Capture the cell that displays the provided text and extract its [x, y] central coordinate. 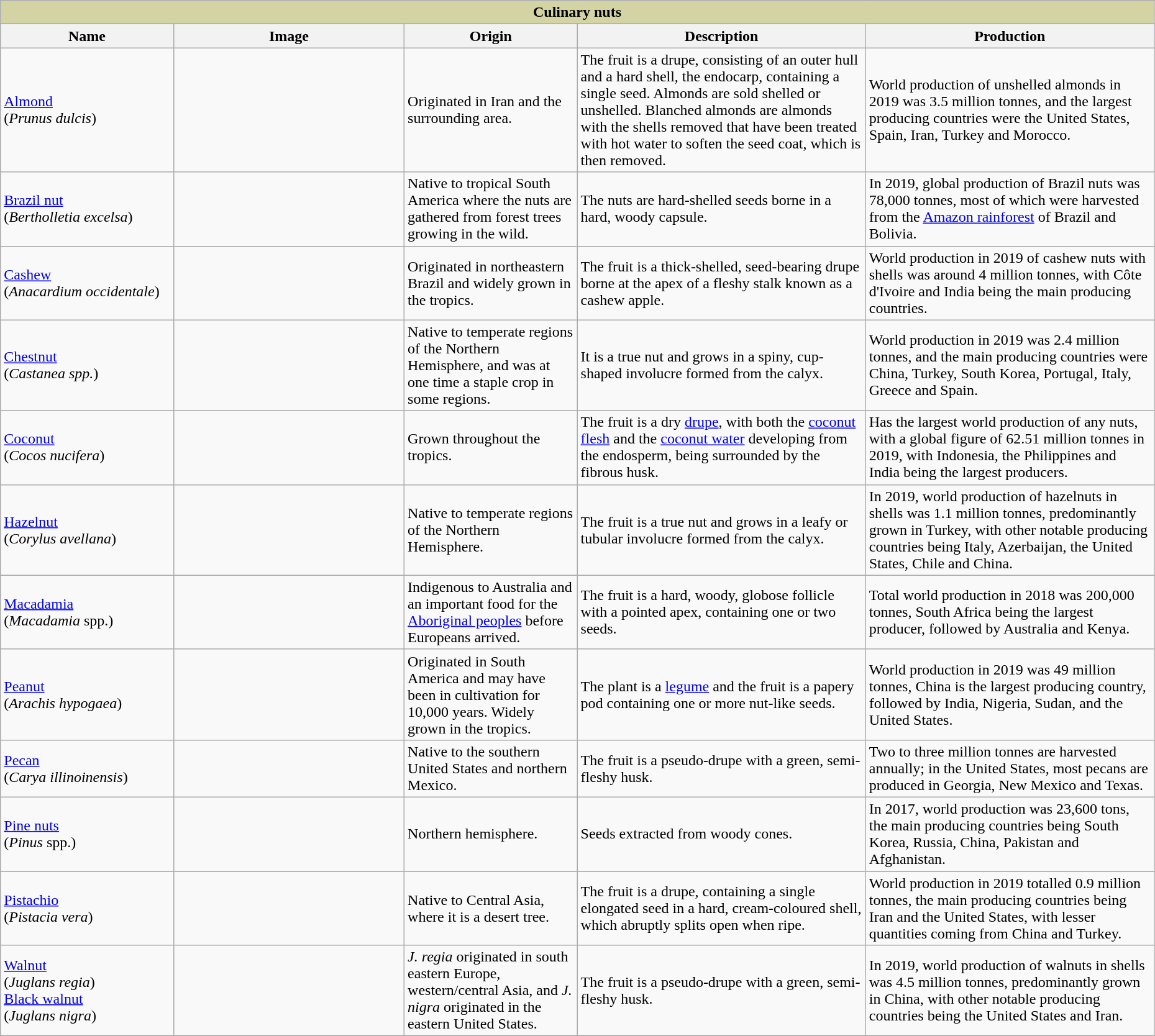
Coconut (Cocos nucifera) [87, 447]
Native to temperate regions of the Northern Hemisphere, and was at one time a staple crop in some regions. [491, 365]
Indigenous to Australia and an important food for the Aboriginal peoples before Europeans arrived. [491, 612]
Origin [491, 36]
The fruit is a dry drupe, with both the coconut flesh and the coconut water developing from the endosperm, being surrounded by the fibrous husk. [721, 447]
Grown throughout the tropics. [491, 447]
Brazil nut (Bertholletia excelsa) [87, 209]
The nuts are hard-shelled seeds borne in a hard, woody capsule. [721, 209]
In 2017, world production was 23,600 tons, the main producing countries being South Korea, Russia, China, Pakistan and Afghanistan. [1010, 834]
Native to Central Asia, where it is a desert tree. [491, 908]
Total world production in 2018 was 200,000 tonnes, South Africa being the largest producer, followed by Australia and Kenya. [1010, 612]
World production in 2019 was 2.4 million tonnes, and the main producing countries were China, Turkey, South Korea, Portugal, Italy, Greece and Spain. [1010, 365]
Peanut (Arachis hypogaea) [87, 694]
Name [87, 36]
Almond (Prunus dulcis) [87, 110]
The fruit is a hard, woody, globose follicle with a pointed apex, containing one or two seeds. [721, 612]
World production in 2019 of cashew nuts with shells was around 4 million tonnes, with Côte d'Ivoire and India being the main producing countries. [1010, 283]
Cashew (Anacardium occidentale) [87, 283]
Seeds extracted from woody cones. [721, 834]
Culinary nuts [578, 12]
Description [721, 36]
Macadamia (Macadamia spp.) [87, 612]
Native to the southern United States and northern Mexico. [491, 768]
Production [1010, 36]
Chestnut (Castanea spp.) [87, 365]
Pine nuts (Pinus spp.) [87, 834]
J. regia originated in south eastern Europe, western/central Asia, and J. nigra originated in the eastern United States. [491, 991]
The fruit is a drupe, containing a single elongated seed in a hard, cream-coloured shell, which abruptly splits open when ripe. [721, 908]
Pecan (Carya illinoinensis) [87, 768]
Image [288, 36]
Originated in South America and may have been in cultivation for 10,000 years. Widely grown in the tropics. [491, 694]
The fruit is a true nut and grows in a leafy or tubular involucre formed from the calyx. [721, 530]
Northern hemisphere. [491, 834]
Hazelnut (Corylus avellana) [87, 530]
Walnut (Juglans regia)Black walnut (Juglans nigra) [87, 991]
Pistachio (Pistacia vera) [87, 908]
Native to temperate regions of the Northern Hemisphere. [491, 530]
Two to three million tonnes are harvested annually; in the United States, most pecans are produced in Georgia, New Mexico and Texas. [1010, 768]
Originated in Iran and the surrounding area. [491, 110]
It is a true nut and grows in a spiny, cup-shaped involucre formed from the calyx. [721, 365]
Native to tropical South America where the nuts are gathered from forest trees growing in the wild. [491, 209]
The plant is a legume and the fruit is a papery pod containing one or more nut-like seeds. [721, 694]
Originated in northeastern Brazil and widely grown in the tropics. [491, 283]
The fruit is a thick-shelled, seed-bearing drupe borne at the apex of a fleshy stalk known as a cashew apple. [721, 283]
In 2019, global production of Brazil nuts was 78,000 tonnes, most of which were harvested from the Amazon rainforest of Brazil and Bolivia. [1010, 209]
World production in 2019 was 49 million tonnes, China is the largest producing country, followed by India, Nigeria, Sudan, and the United States. [1010, 694]
